Locate the cell with the specified text and output its (X, Y) center coordinate. 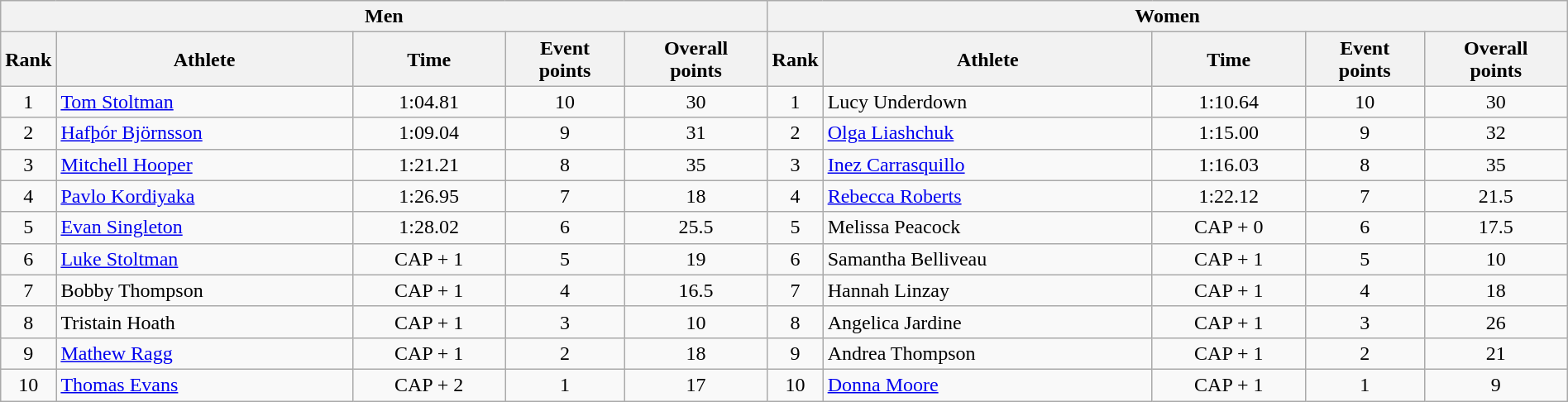
19 (696, 259)
Rebecca Roberts (987, 196)
16.5 (696, 290)
Andrea Thompson (987, 353)
Men (384, 17)
17 (696, 385)
1:04.81 (428, 102)
26 (1495, 322)
Women (1168, 17)
32 (1495, 133)
1:21.21 (428, 165)
25.5 (696, 227)
1:26.95 (428, 196)
Tom Stoltman (204, 102)
Bobby Thompson (204, 290)
21 (1495, 353)
Evan Singleton (204, 227)
Hafþór Björnsson (204, 133)
1:10.64 (1229, 102)
1:28.02 (428, 227)
Tristain Hoath (204, 322)
Mathew Ragg (204, 353)
1:09.04 (428, 133)
1:16.03 (1229, 165)
Samantha Belliveau (987, 259)
Lucy Underdown (987, 102)
Angelica Jardine (987, 322)
Olga Liashchuk (987, 133)
Thomas Evans (204, 385)
Hannah Linzay (987, 290)
1:22.12 (1229, 196)
Pavlo Kordiyaka (204, 196)
CAP + 0 (1229, 227)
Inez Carrasquillo (987, 165)
Melissa Peacock (987, 227)
Mitchell Hooper (204, 165)
CAP + 2 (428, 385)
1:15.00 (1229, 133)
Donna Moore (987, 385)
17.5 (1495, 227)
Luke Stoltman (204, 259)
21.5 (1495, 196)
31 (696, 133)
